Return (X, Y) of the center of cell containing provided text 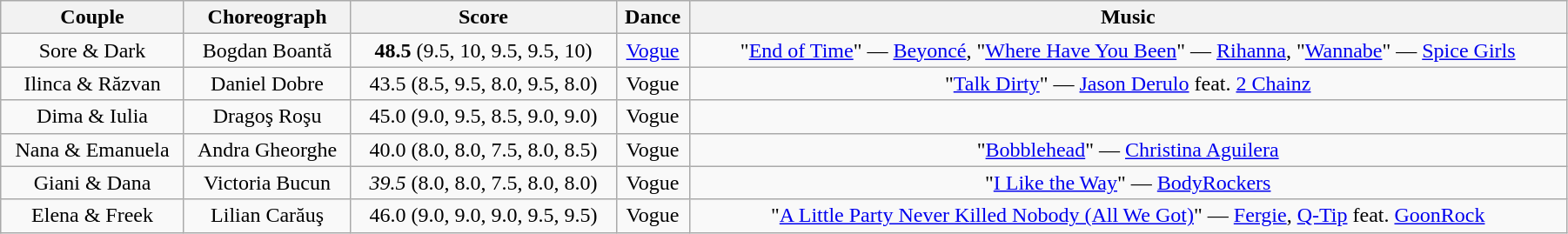
Music (1128, 17)
"End of Time" — Beyoncé, "Where Have You Been" — Rihanna, "Wannabe" — Spice Girls (1128, 50)
Victoria Bucun (266, 183)
Daniel Dobre (266, 84)
40.0 (8.0, 8.0, 7.5, 8.0, 8.5) (484, 150)
45.0 (9.0, 9.5, 8.5, 9.0, 9.0) (484, 117)
Dragoş Roşu (266, 117)
39.5 (8.0, 8.0, 7.5, 8.0, 8.0) (484, 183)
Ilinca & Răzvan (92, 84)
"A Little Party Never Killed Nobody (All We Got)" — Fergie, Q-Tip feat. GoonRock (1128, 216)
Score (484, 17)
Dance (653, 17)
48.5 (9.5, 10, 9.5, 9.5, 10) (484, 50)
Couple (92, 17)
Elena & Freek (92, 216)
Dima & Iulia (92, 117)
Choreograph (266, 17)
43.5 (8.5, 9.5, 8.0, 9.5, 8.0) (484, 84)
Giani & Dana (92, 183)
"Bobblehead" — Christina Aguilera (1128, 150)
Nana & Emanuela (92, 150)
Lilian Carăuş (266, 216)
46.0 (9.0, 9.0, 9.0, 9.5, 9.5) (484, 216)
"I Like the Way" — BodyRockers (1128, 183)
"Talk Dirty" — Jason Derulo feat. 2 Chainz (1128, 84)
Bogdan Boantă (266, 50)
Sore & Dark (92, 50)
Andra Gheorghe (266, 150)
